Locate the cell with the specified text and output its [x, y] center coordinate. 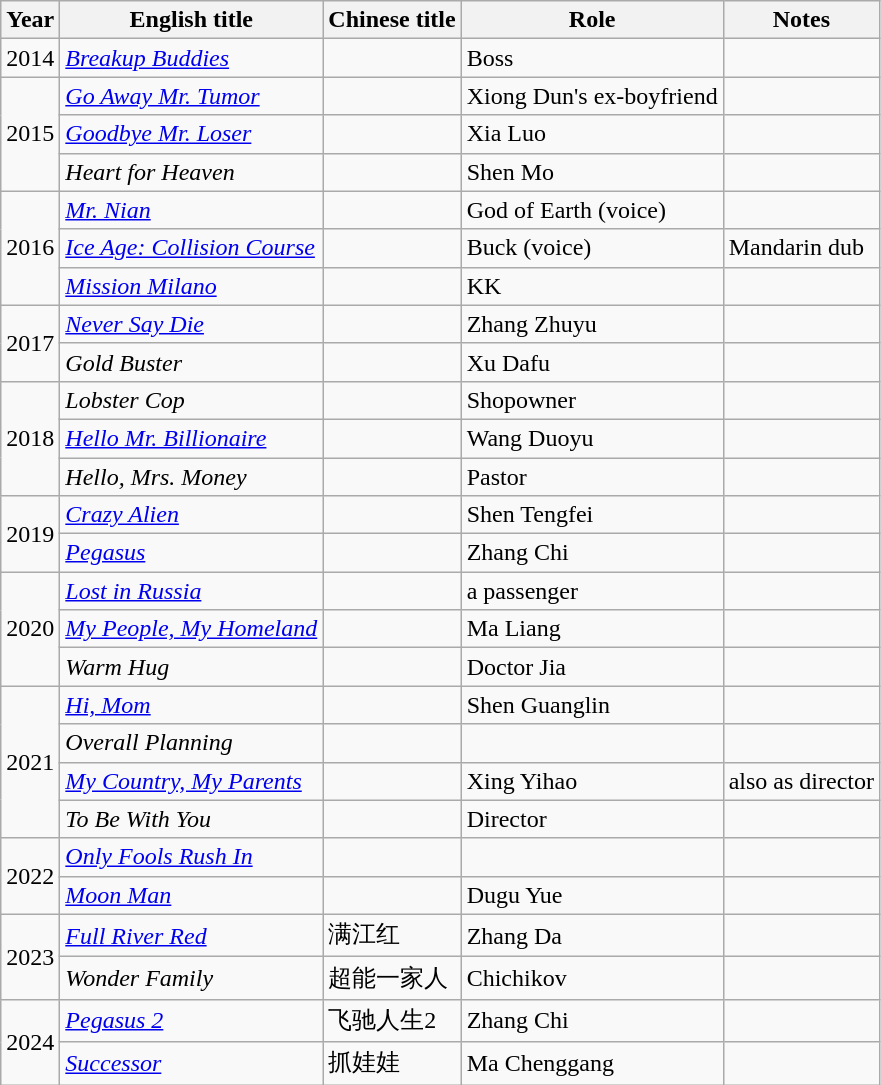
Shen Guanglin [592, 705]
Breakup Buddies [192, 58]
Gold Buster [192, 362]
Chichikov [592, 978]
2023 [30, 956]
Full River Red [192, 936]
Year [30, 20]
English title [192, 20]
Pegasus 2 [192, 1020]
2018 [30, 438]
Doctor Jia [592, 667]
Overall Planning [192, 743]
Xu Dafu [592, 362]
2021 [30, 762]
Heart for Heaven [192, 172]
满江红 [392, 936]
Lobster Cop [192, 400]
also as director [801, 781]
Pastor [592, 477]
Mission Milano [192, 286]
Wang Duoyu [592, 438]
Hello Mr. Billionaire [192, 438]
Hello, Mrs. Money [192, 477]
Go Away Mr. Tumor [192, 96]
Mandarin dub [801, 248]
Ma Liang [592, 629]
a passenger [592, 591]
Ice Age: Collision Course [192, 248]
超能一家人 [392, 978]
2020 [30, 629]
Role [592, 20]
2015 [30, 134]
Shen Mo [592, 172]
2017 [30, 343]
Xing Yihao [592, 781]
Director [592, 819]
Zhang Zhuyu [592, 324]
2014 [30, 58]
Hi, Mom [192, 705]
2016 [30, 248]
Shen Tengfei [592, 515]
God of Earth (voice) [592, 210]
Successor [192, 1064]
2022 [30, 876]
Goodbye Mr. Loser [192, 134]
Moon Man [192, 895]
Shopowner [592, 400]
2024 [30, 1042]
Wonder Family [192, 978]
2019 [30, 534]
抓娃娃 [392, 1064]
Dugu Yue [592, 895]
Chinese title [392, 20]
My Country, My Parents [192, 781]
My People, My Homeland [192, 629]
Lost in Russia [192, 591]
Pegasus [192, 553]
Xiong Dun's ex-boyfriend [592, 96]
Ma Chenggang [592, 1064]
Boss [592, 58]
Mr. Nian [192, 210]
KK [592, 286]
飞驰人生2 [392, 1020]
Never Say Die [192, 324]
Warm Hug [192, 667]
To Be With You [192, 819]
Zhang Da [592, 936]
Crazy Alien [192, 515]
Xia Luo [592, 134]
Only Fools Rush In [192, 857]
Notes [801, 20]
Buck (voice) [592, 248]
